Search for the cell housing the specified text and yield its (X, Y) center coordinate. 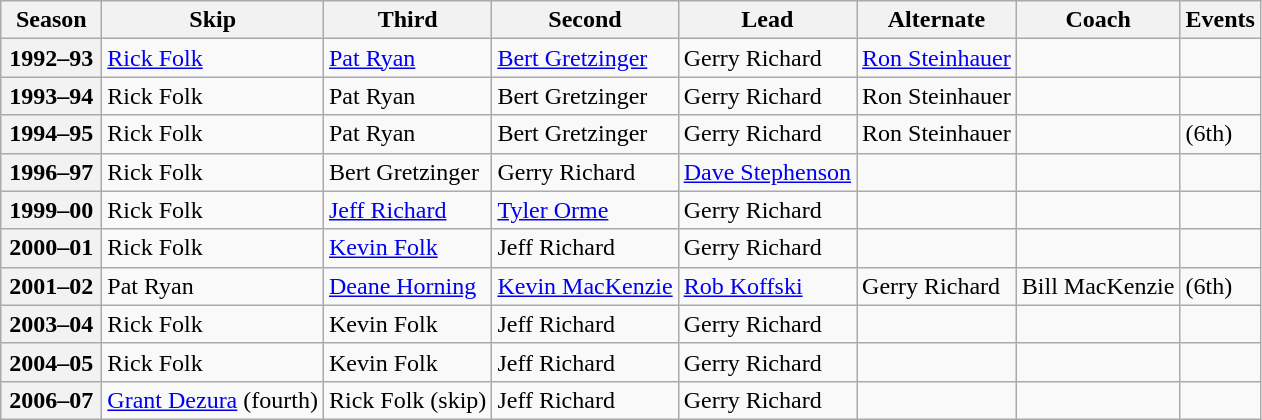
Dave Stephenson (767, 172)
Kevin MacKenzie (585, 286)
Second (585, 20)
Bill MacKenzie (1098, 286)
Skip (213, 20)
2006–07 (52, 400)
2001–02 (52, 286)
1999–00 (52, 210)
2004–05 (52, 362)
Deane Horning (407, 286)
Third (407, 20)
Lead (767, 20)
Rick Folk (skip) (407, 400)
1993–94 (52, 96)
Grant Dezura (fourth) (213, 400)
Events (1220, 20)
Alternate (937, 20)
1992–93 (52, 58)
1994–95 (52, 134)
Tyler Orme (585, 210)
Season (52, 20)
1996–97 (52, 172)
2003–04 (52, 324)
2000–01 (52, 248)
Rob Koffski (767, 286)
Coach (1098, 20)
